Identify which cell holds the provided text, then report its [X, Y] central coordinate. 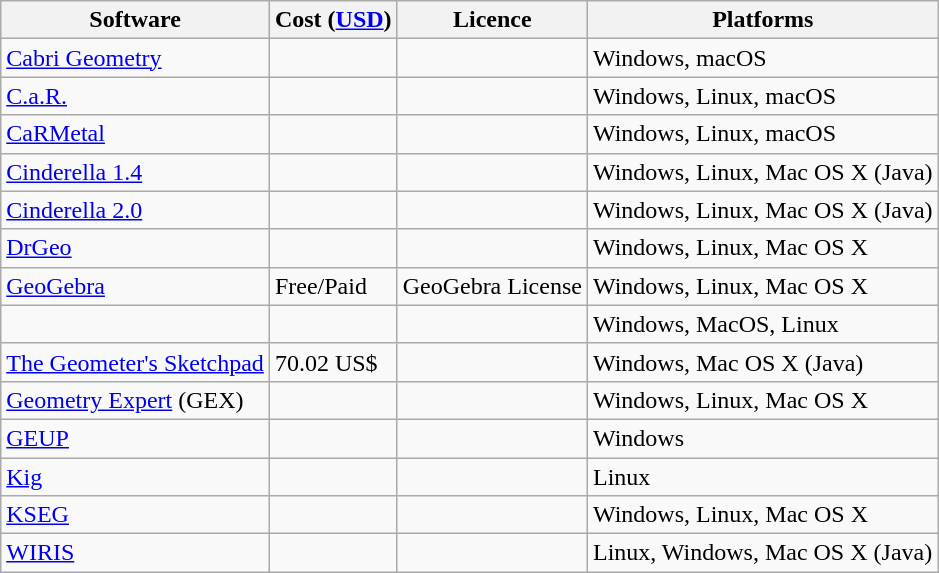
KSEG [136, 515]
70.02 US$ [333, 362]
Windows, macOS [762, 58]
Platforms [762, 20]
GeoGebra License [492, 286]
Cinderella 1.4 [136, 172]
Software [136, 20]
Linux [762, 477]
GEUP [136, 438]
CaRMetal [136, 134]
Licence [492, 20]
Cinderella 2.0 [136, 210]
Windows, MacOS, Linux [762, 324]
Cabri Geometry [136, 58]
The Geometer's Sketchpad [136, 362]
C.a.R. [136, 96]
Windows, Mac OS X (Java) [762, 362]
Kig [136, 477]
GeoGebra [136, 286]
DrGeo [136, 248]
WIRIS [136, 553]
Windows [762, 438]
Cost (USD) [333, 20]
Free/Paid [333, 286]
Linux, Windows, Mac OS X (Java) [762, 553]
Geometry Expert (GEX) [136, 400]
